Return (X, Y) of the center of cell containing provided text 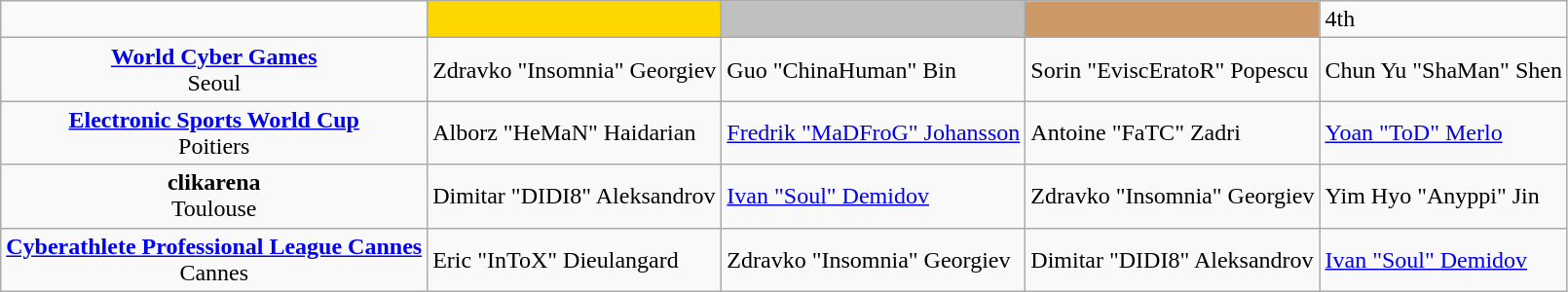
Yoan "ToD" Merlo (1443, 132)
Guo "ChinaHuman" Bin (874, 70)
Electronic Sports World Cup Poitiers (214, 132)
Chun Yu "ShaMan" Shen (1443, 70)
Eric "InToX" Dieulangard (575, 259)
Sorin "EviscEratoR" Popescu (1173, 70)
Alborz "HeMaN" Haidarian (575, 132)
Yim Hyo "Anyppi" Jin (1443, 197)
Antoine "FaTC" Zadri (1173, 132)
World Cyber Games Seoul (214, 70)
clikarena Toulouse (214, 197)
4th (1443, 19)
Fredrik "MaDFroG" Johansson (874, 132)
Cyberathlete Professional League Cannes Cannes (214, 259)
